Locate the cell with the specified text and output its [x, y] center coordinate. 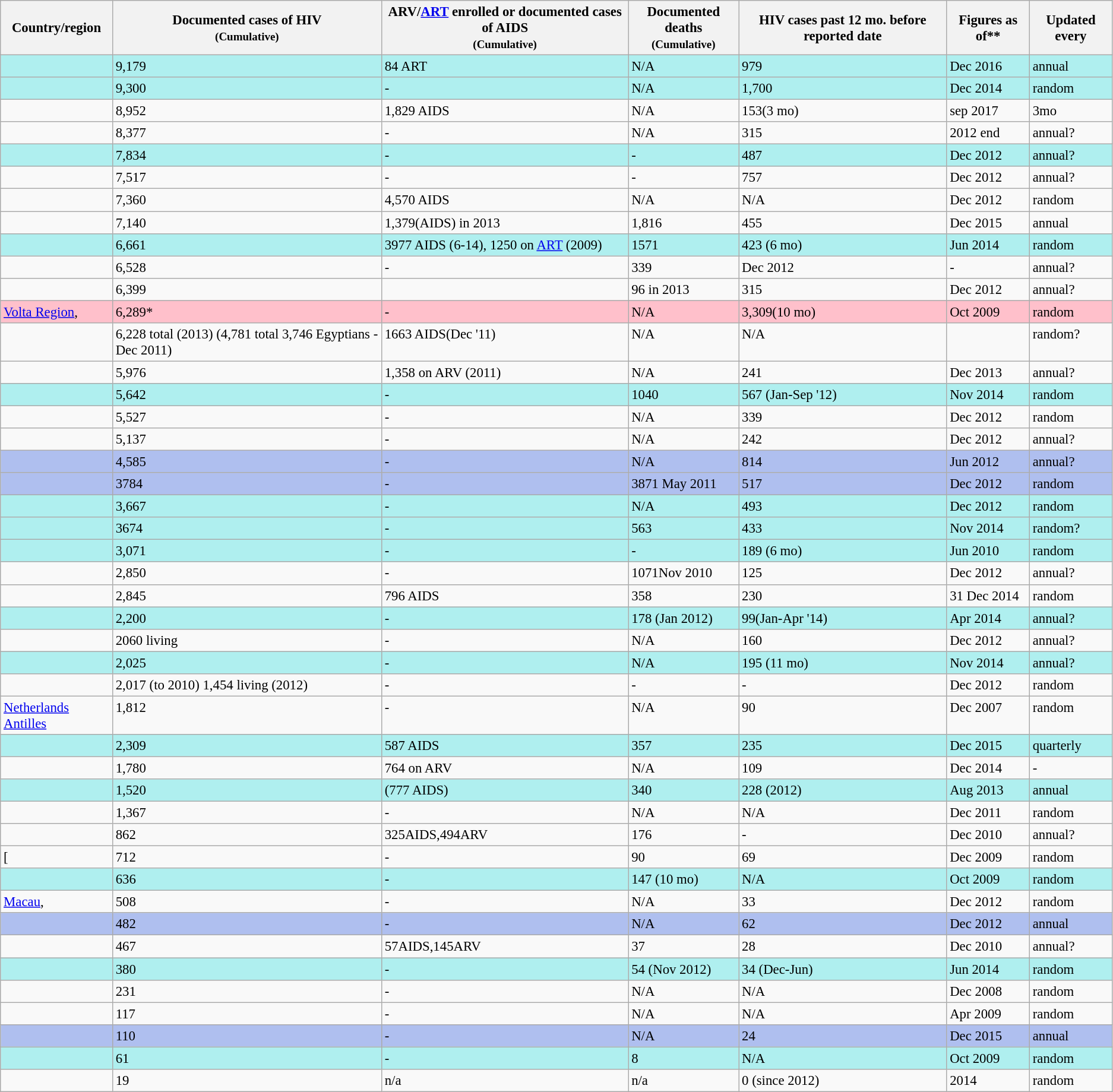
636 [247, 879]
Country/region [57, 28]
231 [247, 991]
380 [247, 969]
[ [57, 857]
Apr 2009 [988, 1014]
5,976 [247, 372]
423 (6 mo) [843, 245]
28 [843, 947]
110 [247, 1036]
1,520 [247, 790]
467 [247, 947]
147 (10 mo) [684, 879]
4,570 AIDS [505, 200]
357 [684, 746]
Aug 2013 [988, 790]
0 (since 2012) [843, 1081]
62 [843, 925]
1,367 [247, 813]
587 AIDS [505, 746]
1,358 on ARV (2011) [505, 372]
Jun 2010 [988, 551]
Documented deaths(Cumulative) [684, 28]
ARV/ART enrolled or documented cases of AIDS(Cumulative) [505, 28]
Jun 2012 [988, 462]
5,137 [247, 439]
Dec 2008 [988, 991]
508 [247, 902]
Dec 2013 [988, 372]
24 [843, 1036]
3871 May 2011 [684, 484]
757 [843, 178]
455 [843, 223]
Macau, [57, 902]
125 [843, 574]
358 [684, 596]
2,017 (to 2010) 1,454 living (2012) [247, 685]
61 [247, 1058]
3,071 [247, 551]
Documented cases of HIV(Cumulative) [247, 28]
Volta Region, [57, 312]
6,228 total (2013) (4,781 total 3,746 Egyptians - Dec 2011) [247, 342]
1,812 [247, 715]
8,377 [247, 133]
Dec 2007 [988, 715]
160 [843, 640]
7,140 [247, 223]
230 [843, 596]
109 [843, 768]
7,517 [247, 178]
3674 [247, 528]
19 [247, 1081]
Updated every [1070, 28]
3mo [1070, 111]
563 [684, 528]
1040 [684, 395]
9,300 [247, 88]
1663 AIDS(Dec '11) [505, 342]
1,829 AIDS [505, 111]
(777 AIDS) [505, 790]
2,309 [247, 746]
3977 AIDS (6-14), 1250 on ART (2009) [505, 245]
Dec 2016 [988, 67]
5,642 [247, 395]
235 [843, 746]
6,289* [247, 312]
sep 2017 [988, 111]
5,527 [247, 417]
2014 [988, 1081]
84 ART [505, 67]
242 [843, 439]
33 [843, 902]
796 AIDS [505, 596]
99(Jan-Apr '14) [843, 618]
2,025 [247, 663]
1,700 [843, 88]
3,309(10 mo) [843, 312]
8,952 [247, 111]
1571 [684, 245]
228 (2012) [843, 790]
482 [247, 925]
9,179 [247, 67]
31 Dec 2014 [988, 596]
1,816 [684, 223]
2,845 [247, 596]
517 [843, 484]
1071Nov 2010 [684, 574]
54 (Nov 2012) [684, 969]
979 [843, 67]
176 [684, 835]
814 [843, 462]
117 [247, 1014]
764 on ARV [505, 768]
8 [684, 1058]
487 [843, 156]
153(3 mo) [843, 111]
1,379(AIDS) in 2013 [505, 223]
2,200 [247, 618]
quarterly [1070, 746]
2,850 [247, 574]
1,780 [247, 768]
862 [247, 835]
712 [247, 857]
340 [684, 790]
6,399 [247, 289]
195 (11 mo) [843, 663]
Dec 2011 [988, 813]
3784 [247, 484]
37 [684, 947]
7,834 [247, 156]
34 (Dec-Jun) [843, 969]
Netherlands Antilles [57, 715]
433 [843, 528]
3,667 [247, 507]
7,360 [247, 200]
178 (Jan 2012) [684, 618]
189 (6 mo) [843, 551]
HIV cases past 12 mo. before reported date [843, 28]
2012 end [988, 133]
96 in 2013 [684, 289]
Dec 2009 [988, 857]
241 [843, 372]
567 (Jan-Sep '12) [843, 395]
6,661 [247, 245]
325AIDS,494ARV [505, 835]
Apr 2014 [988, 618]
57AIDS,145ARV [505, 947]
4,585 [247, 462]
2060 living [247, 640]
Figures as of** [988, 28]
6,528 [247, 267]
493 [843, 507]
69 [843, 857]
